Identify which cell holds the provided text, then report its [x, y] central coordinate. 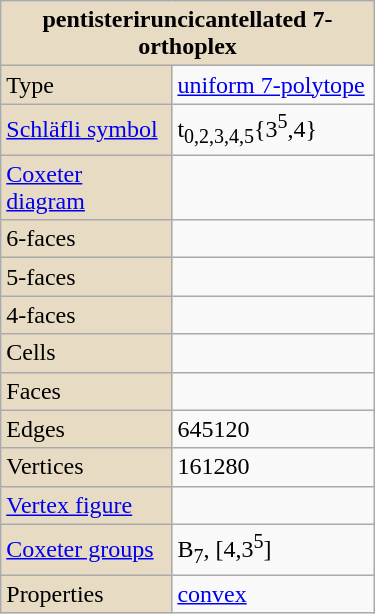
Vertices [86, 467]
Properties [86, 594]
Schläfli symbol [86, 130]
6-faces [86, 239]
5-faces [86, 277]
161280 [273, 467]
Vertex figure [86, 505]
convex [273, 594]
Faces [86, 391]
Type [86, 85]
4-faces [86, 315]
B7, [4,35] [273, 550]
Coxeter groups [86, 550]
Coxeter diagram [86, 188]
uniform 7-polytope [273, 85]
pentisteriruncicantellated 7-orthoplex [188, 34]
645120 [273, 429]
t0,2,3,4,5{35,4} [273, 130]
Edges [86, 429]
Cells [86, 353]
